Detect which cell encompasses the target text, then output its [x, y] center coordinate. 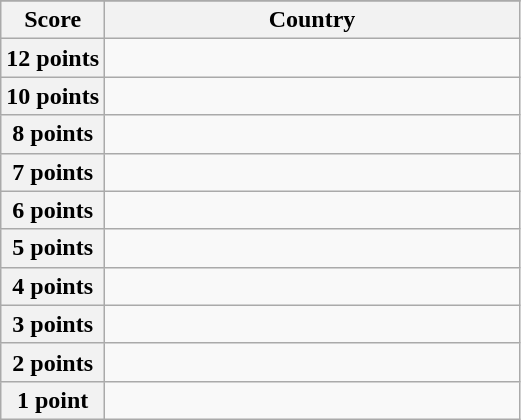
Country [312, 20]
4 points [53, 286]
8 points [53, 134]
Score [53, 20]
6 points [53, 210]
5 points [53, 248]
1 point [53, 400]
2 points [53, 362]
10 points [53, 96]
12 points [53, 58]
7 points [53, 172]
3 points [53, 324]
